Detect which cell encompasses the target text, then output its [X, Y] center coordinate. 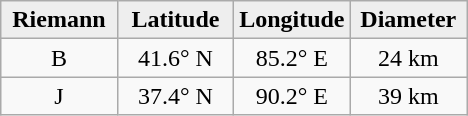
Longitude [292, 20]
Latitude [175, 20]
B [59, 58]
J [59, 96]
41.6° N [175, 58]
24 km [408, 58]
90.2° E [292, 96]
37.4° N [175, 96]
39 km [408, 96]
Riemann [59, 20]
85.2° E [292, 58]
Diameter [408, 20]
